Scan for the cell matching the given text and deliver its (x, y) coordinate at center. 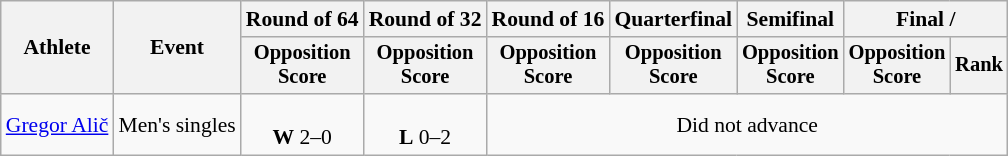
Rank (979, 66)
Round of 64 (302, 19)
L 0–2 (426, 124)
W 2–0 (302, 124)
Athlete (58, 48)
Semifinal (790, 19)
Gregor Alič (58, 124)
Final / (926, 19)
Quarterfinal (673, 19)
Event (176, 48)
Men's singles (176, 124)
Did not advance (748, 124)
Round of 16 (548, 19)
Round of 32 (426, 19)
